Return [x, y] of the center of cell containing provided text 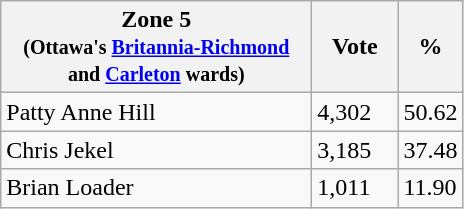
% [430, 47]
Brian Loader [156, 188]
Zone 5 (Ottawa's Britannia-Richmond and Carleton wards) [156, 47]
1,011 [355, 188]
Chris Jekel [156, 150]
11.90 [430, 188]
50.62 [430, 112]
Patty Anne Hill [156, 112]
3,185 [355, 150]
Vote [355, 47]
4,302 [355, 112]
37.48 [430, 150]
